Scan for the cell matching the given text and deliver its (X, Y) coordinate at center. 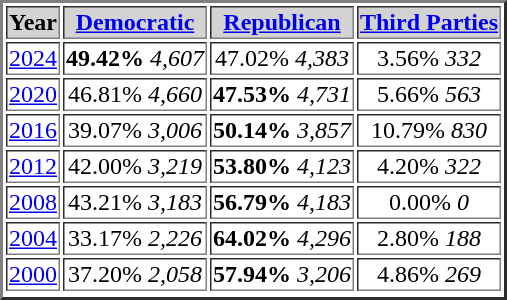
4.20% 322 (429, 166)
2004 (33, 238)
2020 (33, 94)
53.80% 4,123 (282, 166)
37.20% 2,058 (135, 274)
2008 (33, 202)
2024 (33, 58)
Year (33, 22)
56.79% 4,183 (282, 202)
3.56% 332 (429, 58)
2016 (33, 130)
Republican (282, 22)
33.17% 2,226 (135, 238)
42.00% 3,219 (135, 166)
46.81% 4,660 (135, 94)
2012 (33, 166)
39.07% 3,006 (135, 130)
49.42% 4,607 (135, 58)
64.02% 4,296 (282, 238)
4.86% 269 (429, 274)
Third Parties (429, 22)
10.79% 830 (429, 130)
0.00% 0 (429, 202)
2.80% 188 (429, 238)
50.14% 3,857 (282, 130)
57.94% 3,206 (282, 274)
47.53% 4,731 (282, 94)
Democratic (135, 22)
5.66% 563 (429, 94)
43.21% 3,183 (135, 202)
47.02% 4,383 (282, 58)
2000 (33, 274)
